Return [x, y] of the center of cell containing provided text 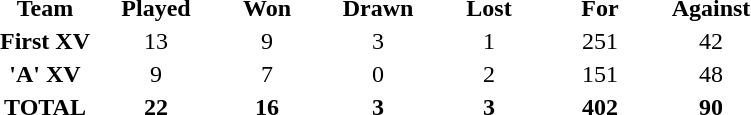
7 [267, 74]
151 [600, 74]
13 [156, 41]
2 [489, 74]
1 [489, 41]
251 [600, 41]
3 [378, 41]
0 [378, 74]
